Scan for the cell matching the given text and deliver its (X, Y) coordinate at center. 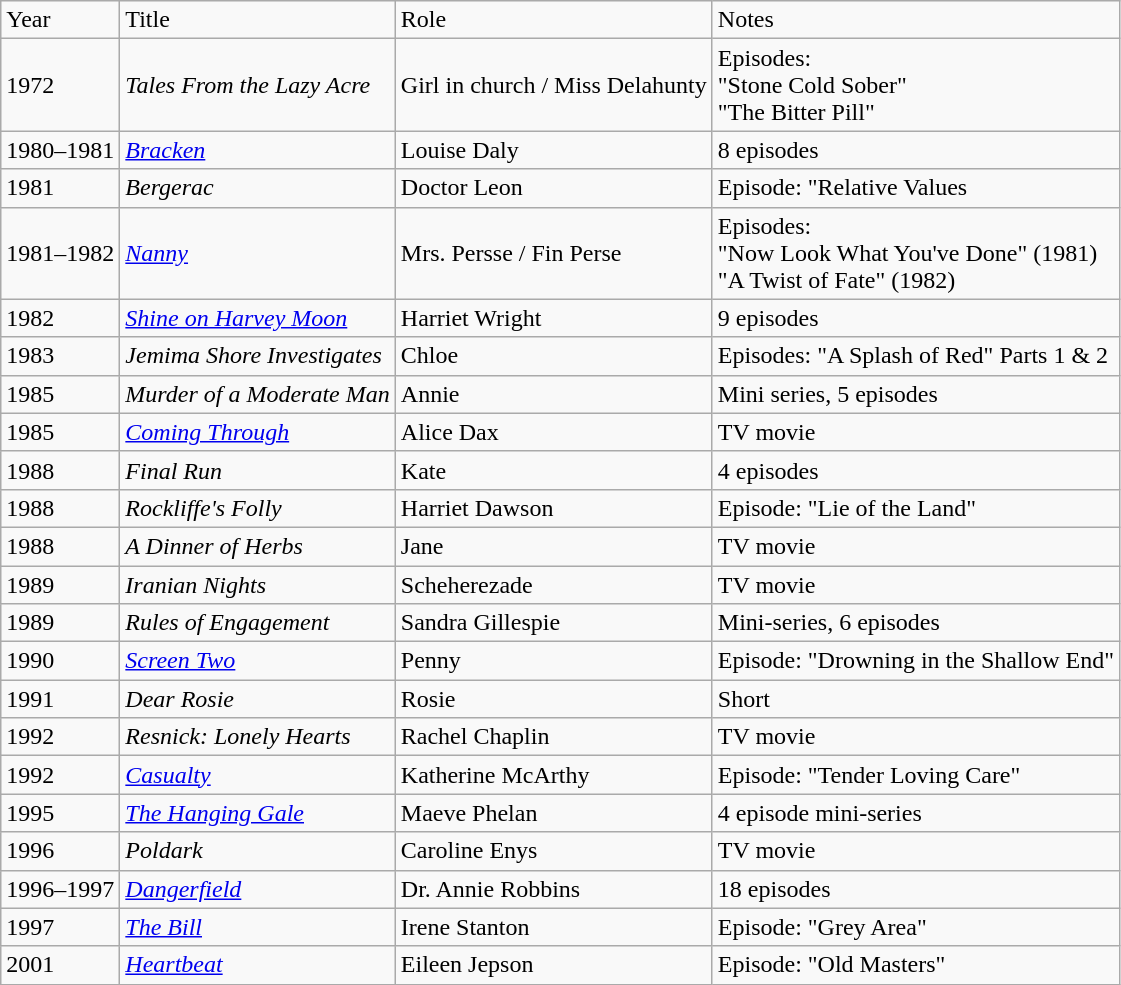
Episode: "Lie of the Land" (916, 508)
Girl in church / Miss Delahunty (554, 85)
Mrs. Persse / Fin Perse (554, 253)
1981–1982 (60, 253)
Murder of a Moderate Man (258, 394)
18 episodes (916, 889)
Short (916, 699)
Mini series, 5 episodes (916, 394)
Nanny (258, 253)
Louise Daly (554, 150)
2001 (60, 965)
Resnick: Lonely Hearts (258, 737)
Rockliffe's Folly (258, 508)
Rules of Engagement (258, 623)
Title (258, 20)
Bracken (258, 150)
Dear Rosie (258, 699)
Year (60, 20)
1990 (60, 661)
Bergerac (258, 188)
Shine on Harvey Moon (258, 318)
Casualty (258, 775)
Episode: "Old Masters" (916, 965)
1996–1997 (60, 889)
4 episode mini-series (916, 813)
Episode: "Tender Loving Care" (916, 775)
Coming Through (258, 432)
Annie (554, 394)
Kate (554, 470)
1983 (60, 356)
Maeve Phelan (554, 813)
1997 (60, 927)
Tales From the Lazy Acre (258, 85)
Episodes:"Stone Cold Sober""The Bitter Pill" (916, 85)
Sandra Gillespie (554, 623)
Dangerfield (258, 889)
Dr. Annie Robbins (554, 889)
Role (554, 20)
1982 (60, 318)
Caroline Enys (554, 851)
1995 (60, 813)
8 episodes (916, 150)
Harriet Wright (554, 318)
Harriet Dawson (554, 508)
Jemima Shore Investigates (258, 356)
The Hanging Gale (258, 813)
The Bill (258, 927)
Penny (554, 661)
Screen Two (258, 661)
Chloe (554, 356)
Katherine McArthy (554, 775)
1996 (60, 851)
9 episodes (916, 318)
4 episodes (916, 470)
Jane (554, 546)
Iranian Nights (258, 585)
Eileen Jepson (554, 965)
Alice Dax (554, 432)
A Dinner of Herbs (258, 546)
Irene Stanton (554, 927)
Episode: "Grey Area" (916, 927)
Episode: "Relative Values (916, 188)
Heartbeat (258, 965)
Episodes: "A Splash of Red" Parts 1 & 2 (916, 356)
Rosie (554, 699)
Notes (916, 20)
1981 (60, 188)
Mini-series, 6 episodes (916, 623)
Scheherezade (554, 585)
1991 (60, 699)
Poldark (258, 851)
1980–1981 (60, 150)
Rachel Chaplin (554, 737)
1972 (60, 85)
Final Run (258, 470)
Episode: "Drowning in the Shallow End" (916, 661)
Doctor Leon (554, 188)
Episodes:"Now Look What You've Done" (1981)"A Twist of Fate" (1982) (916, 253)
